Find where the given text appears and provide that cell's center as [x, y] coordinate. 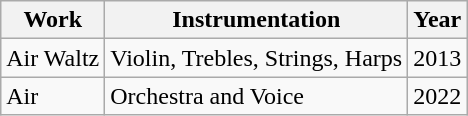
Year [438, 20]
Instrumentation [256, 20]
Air [53, 96]
Work [53, 20]
Air Waltz [53, 58]
Orchestra and Voice [256, 96]
2013 [438, 58]
2022 [438, 96]
Violin, Trebles, Strings, Harps [256, 58]
